Provide the (X, Y) coordinate of the cell's center where the given text is located.  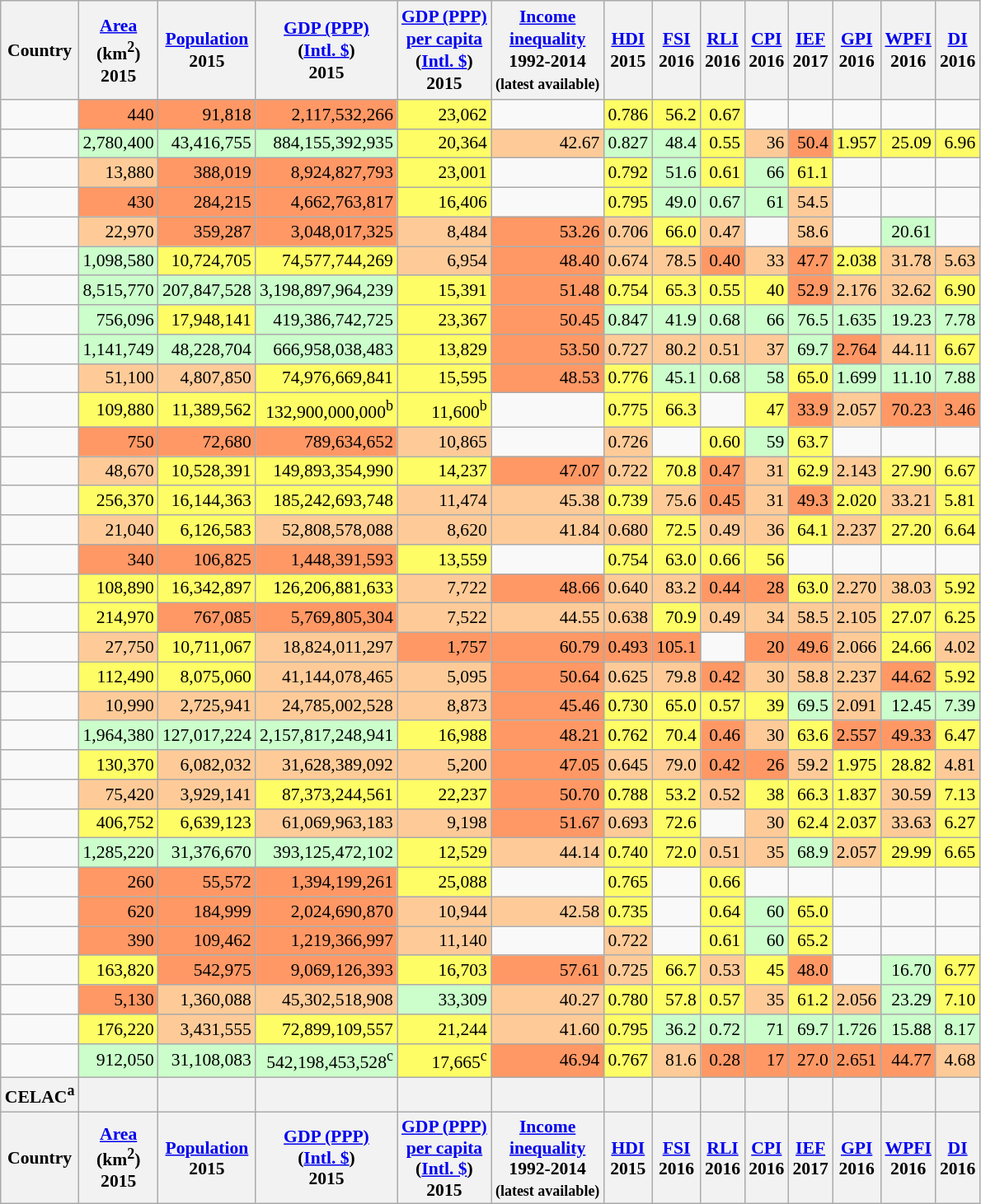
15.88 (908, 1029)
69.5 (810, 706)
23,367 (444, 320)
0.625 (628, 677)
52,808,578,088 (326, 530)
0.727 (628, 349)
11,140 (444, 941)
78.5 (676, 261)
71 (767, 1029)
31,376,670 (207, 853)
0.762 (628, 736)
10,990 (118, 706)
70.23 (908, 410)
72.5 (676, 530)
0.739 (628, 501)
7.88 (958, 378)
25,088 (444, 883)
65.2 (810, 941)
12,529 (444, 853)
42.58 (547, 911)
0.674 (628, 261)
46.94 (547, 1060)
70.8 (676, 471)
60.79 (547, 648)
0.726 (628, 442)
7.78 (958, 320)
37 (767, 349)
542,198,453,528c (326, 1060)
21,040 (118, 530)
50.70 (547, 794)
24,785,002,528 (326, 706)
8,515,770 (118, 291)
CELACa (40, 1094)
13,829 (444, 349)
31,628,389,092 (326, 765)
0.645 (628, 765)
31,108,083 (207, 1060)
132,900,000,000b (326, 410)
0.730 (628, 706)
47.07 (547, 471)
1.635 (857, 320)
10,865 (444, 442)
0.847 (628, 320)
3,929,141 (207, 794)
2,725,941 (207, 706)
18,824,011,297 (326, 648)
48.0 (810, 971)
62.9 (810, 471)
0.53 (722, 971)
0.45 (722, 501)
1,394,199,261 (326, 883)
163,820 (118, 971)
1.726 (857, 1029)
43,416,755 (207, 143)
23,062 (444, 115)
68.9 (810, 853)
32.62 (908, 291)
666,958,038,483 (326, 349)
29.99 (908, 853)
7.39 (958, 706)
15,595 (444, 378)
61.2 (810, 1000)
388,019 (207, 173)
75.6 (676, 501)
63.6 (810, 736)
6.64 (958, 530)
406,752 (118, 823)
2,780,400 (118, 143)
0.40 (722, 261)
41.9 (676, 320)
1,448,391,593 (326, 560)
207,847,528 (207, 291)
430 (118, 203)
56 (767, 560)
51,100 (118, 378)
25.09 (908, 143)
54.5 (810, 203)
26 (767, 765)
6.96 (958, 143)
16,342,897 (207, 588)
27.0 (810, 1060)
23,001 (444, 173)
106,825 (207, 560)
2.176 (857, 291)
256,370 (118, 501)
390 (118, 941)
62.4 (810, 823)
767,085 (207, 618)
130,370 (118, 765)
2.270 (857, 588)
4,662,763,817 (326, 203)
44.55 (547, 618)
48.53 (547, 378)
756,096 (118, 320)
44.14 (547, 853)
4.68 (958, 1060)
66.7 (676, 971)
70.9 (676, 618)
41.84 (547, 530)
0.725 (628, 971)
17 (767, 1060)
80.2 (676, 349)
359,287 (207, 232)
105.1 (676, 648)
30.59 (908, 794)
8,620 (444, 530)
17,665c (444, 1060)
5.81 (958, 501)
0.44 (722, 588)
58.8 (810, 677)
0.680 (628, 530)
0.28 (722, 1060)
126,206,881,633 (326, 588)
65.3 (676, 291)
28.82 (908, 765)
45,302,518,908 (326, 1000)
66.0 (676, 232)
184,999 (207, 911)
284,215 (207, 203)
51.6 (676, 173)
0.776 (628, 378)
44.62 (908, 677)
72,680 (207, 442)
4.81 (958, 765)
47.7 (810, 261)
5,095 (444, 677)
5,130 (118, 1000)
0.706 (628, 232)
11.10 (908, 378)
48.40 (547, 261)
419,386,742,725 (326, 320)
884,155,392,935 (326, 143)
11,600b (444, 410)
7,522 (444, 618)
49.6 (810, 648)
8,873 (444, 706)
79.8 (676, 677)
6.77 (958, 971)
41,144,078,465 (326, 677)
0.60 (722, 442)
0.640 (628, 588)
0.765 (628, 883)
16.70 (908, 971)
53.2 (676, 794)
108,890 (118, 588)
0.735 (628, 911)
45.38 (547, 501)
0.693 (628, 823)
789,634,652 (326, 442)
87,373,244,561 (326, 794)
61.1 (810, 173)
45 (767, 971)
0.52 (722, 794)
0.786 (628, 115)
59 (767, 442)
0.46 (722, 736)
1,757 (444, 648)
1,285,220 (118, 853)
56.2 (676, 115)
20 (767, 648)
52.9 (810, 291)
75,420 (118, 794)
2.143 (857, 471)
58.5 (810, 618)
74,976,669,841 (326, 378)
22,970 (118, 232)
340 (118, 560)
2.038 (857, 261)
11,474 (444, 501)
76.5 (810, 320)
47 (767, 410)
57.8 (676, 1000)
0.775 (628, 410)
22,237 (444, 794)
44.77 (908, 1060)
81.6 (676, 1060)
21,244 (444, 1029)
0.740 (628, 853)
7.10 (958, 1000)
3.46 (958, 410)
51.48 (547, 291)
6.47 (958, 736)
5,200 (444, 765)
149,893,354,990 (326, 471)
50.4 (810, 143)
10,711,067 (207, 648)
2,024,690,870 (326, 911)
27.20 (908, 530)
72,899,109,557 (326, 1029)
48.66 (547, 588)
48.4 (676, 143)
27,750 (118, 648)
2.037 (857, 823)
16,144,363 (207, 501)
40 (767, 291)
109,462 (207, 941)
542,975 (207, 971)
176,220 (118, 1029)
59.2 (810, 765)
393,125,472,102 (326, 853)
1,098,580 (118, 261)
0.780 (628, 1000)
53.50 (547, 349)
8,484 (444, 232)
58 (767, 378)
4.02 (958, 648)
33 (767, 261)
0.827 (628, 143)
44.11 (908, 349)
1.837 (857, 794)
2.651 (857, 1060)
83.2 (676, 588)
19.23 (908, 320)
15,391 (444, 291)
27.90 (908, 471)
440 (118, 115)
6,082,032 (207, 765)
2,157,817,248,941 (326, 736)
112,490 (118, 677)
70.4 (676, 736)
91,818 (207, 115)
24.66 (908, 648)
49.3 (810, 501)
58.6 (810, 232)
6.65 (958, 853)
47.05 (547, 765)
38 (767, 794)
3,048,017,325 (326, 232)
5,769,805,304 (326, 618)
42.67 (547, 143)
912,050 (118, 1060)
0.638 (628, 618)
2.557 (857, 736)
13,559 (444, 560)
109,880 (118, 410)
1,141,749 (118, 349)
63.7 (810, 442)
57.61 (547, 971)
40.27 (547, 1000)
0.493 (628, 648)
53.26 (547, 232)
0.72 (722, 1029)
1.975 (857, 765)
8,924,827,793 (326, 173)
16,988 (444, 736)
48.21 (547, 736)
6,126,583 (207, 530)
260 (118, 883)
10,944 (444, 911)
620 (118, 911)
12.45 (908, 706)
6,639,123 (207, 823)
7,722 (444, 588)
2.091 (857, 706)
0.788 (628, 794)
185,242,693,748 (326, 501)
41.60 (547, 1029)
1,219,366,997 (326, 941)
3,431,555 (207, 1029)
72.6 (676, 823)
28 (767, 588)
6.27 (958, 823)
74,577,744,269 (326, 261)
9,069,126,393 (326, 971)
61,069,963,183 (326, 823)
9,198 (444, 823)
72.0 (676, 853)
20.61 (908, 232)
16,703 (444, 971)
33.63 (908, 823)
2.056 (857, 1000)
45.46 (547, 706)
50.64 (547, 677)
14,237 (444, 471)
33.21 (908, 501)
49.0 (676, 203)
6,954 (444, 261)
1,360,088 (207, 1000)
36.2 (676, 1029)
48,670 (118, 471)
0.767 (628, 1060)
11,389,562 (207, 410)
55,572 (207, 883)
6.90 (958, 291)
1.699 (857, 378)
127,017,224 (207, 736)
39 (767, 706)
2.105 (857, 618)
3,198,897,964,239 (326, 291)
0.64 (722, 911)
34 (767, 618)
6.25 (958, 618)
45.1 (676, 378)
51.67 (547, 823)
48,228,704 (207, 349)
2.066 (857, 648)
4,807,850 (207, 378)
23.29 (908, 1000)
8.17 (958, 1029)
1.957 (857, 143)
38.03 (908, 588)
10,724,705 (207, 261)
2,117,532,266 (326, 115)
2.764 (857, 349)
13,880 (118, 173)
61 (767, 203)
50.45 (547, 320)
17,948,141 (207, 320)
5.63 (958, 261)
2.020 (857, 501)
33.9 (810, 410)
31.78 (908, 261)
214,970 (118, 618)
750 (118, 442)
7.13 (958, 794)
27.07 (908, 618)
20,364 (444, 143)
1,964,380 (118, 736)
64.1 (810, 530)
0.792 (628, 173)
33,309 (444, 1000)
79.0 (676, 765)
16,406 (444, 203)
49.33 (908, 736)
8,075,060 (207, 677)
10,528,391 (207, 471)
